Locate the cell with the specified text and output its [x, y] center coordinate. 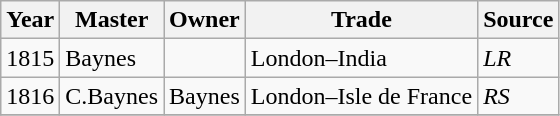
Master [112, 20]
RS [518, 96]
Owner [205, 20]
1815 [30, 58]
C.Baynes [112, 96]
Trade [361, 20]
London–Isle de France [361, 96]
LR [518, 58]
1816 [30, 96]
Year [30, 20]
Source [518, 20]
London–India [361, 58]
